Extract the [x, y] coordinate from the center of the cell holding the provided text.  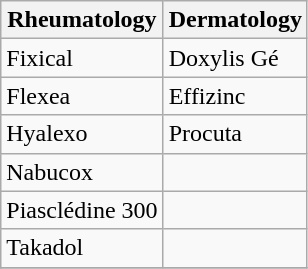
Procuta [235, 134]
Flexea [82, 96]
Dermatology [235, 20]
Nabucox [82, 172]
Fixical [82, 58]
Effizinc [235, 96]
Rheumatology [82, 20]
Doxylis Gé [235, 58]
Hyalexo [82, 134]
Takadol [82, 248]
Piasclédine 300 [82, 210]
